Return (x, y) of the center of cell containing provided text 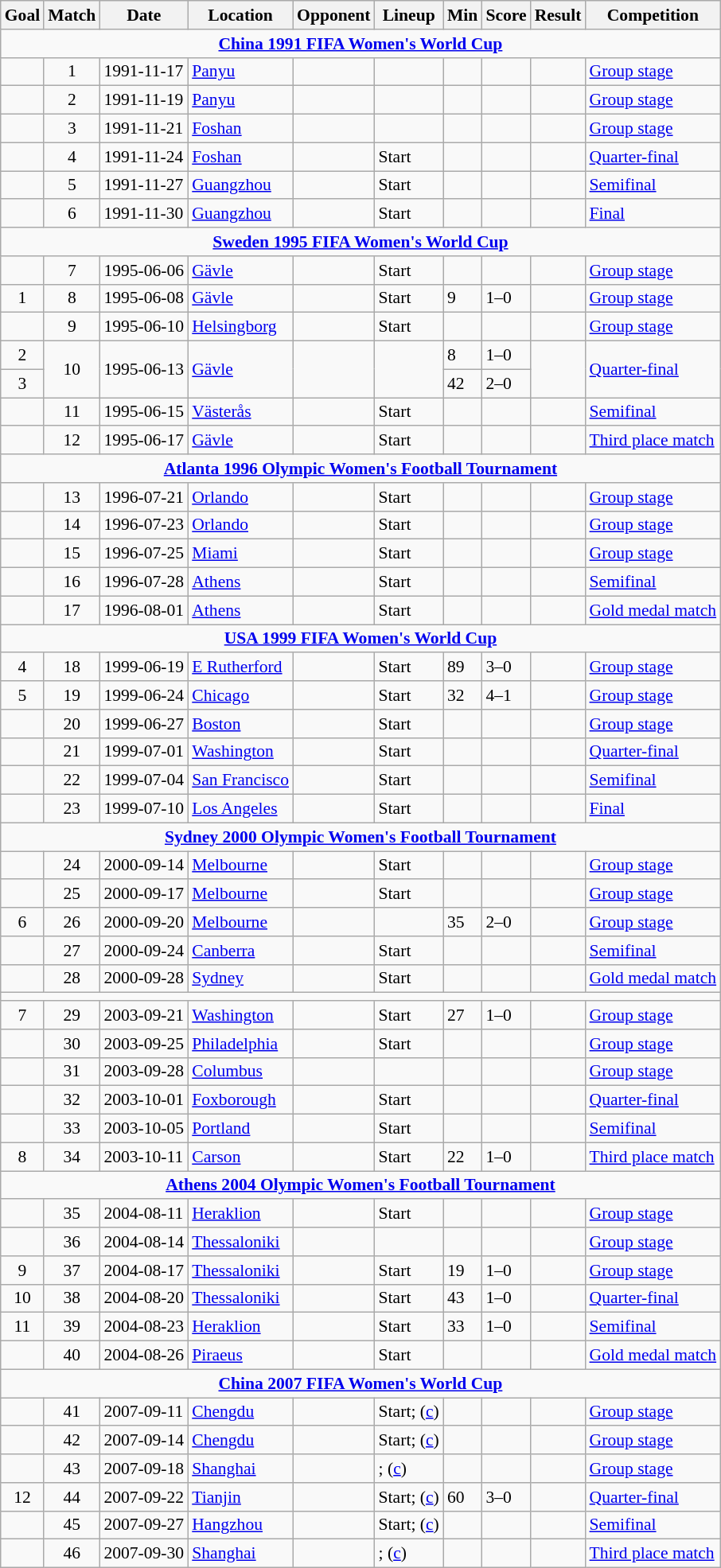
2007-09-30 (143, 1554)
18 (72, 667)
Piraeus (240, 1356)
1991-11-24 (143, 157)
36 (72, 1242)
1999-07-04 (143, 780)
2007-09-18 (143, 1469)
1991-11-21 (143, 129)
21 (72, 752)
1991-11-19 (143, 100)
46 (72, 1554)
Result (559, 15)
Score (506, 15)
Västerås (240, 412)
29 (72, 1015)
China 1991 FIFA Women's World Cup (360, 44)
25 (72, 894)
1996-07-23 (143, 525)
1996-08-01 (143, 610)
89 (463, 667)
2003-10-05 (143, 1129)
2004-08-11 (143, 1214)
23 (72, 809)
Goal (22, 15)
1996-07-28 (143, 582)
2007-09-14 (143, 1441)
Athens 2004 Olympic Women's Football Tournament (360, 1185)
31 (72, 1072)
Miami (240, 554)
2000-09-17 (143, 894)
15 (72, 554)
1995-06-10 (143, 327)
2000-09-24 (143, 951)
Atlanta 1996 Olympic Women's Football Tournament (360, 469)
30 (72, 1044)
Sweden 1995 FIFA Women's World Cup (360, 242)
1995-06-15 (143, 412)
1999-06-19 (143, 667)
2000-09-14 (143, 866)
1991-11-30 (143, 214)
1995-06-17 (143, 441)
2007-09-22 (143, 1497)
2007-09-27 (143, 1525)
1999-06-24 (143, 695)
Chicago (240, 695)
20 (72, 724)
34 (72, 1157)
24 (72, 866)
38 (72, 1298)
Match (72, 15)
Carson (240, 1157)
2003-09-21 (143, 1015)
2000-09-28 (143, 979)
60 (463, 1497)
Lineup (409, 15)
1996-07-25 (143, 554)
2004-08-14 (143, 1242)
2004-08-23 (143, 1327)
2004-08-26 (143, 1356)
1995-06-06 (143, 270)
1999-07-01 (143, 752)
1999-07-10 (143, 809)
Los Angeles (240, 809)
1991-11-17 (143, 72)
San Francisco (240, 780)
28 (72, 979)
Portland (240, 1129)
17 (72, 610)
2003-09-28 (143, 1072)
1995-06-13 (143, 369)
44 (72, 1497)
2003-10-01 (143, 1100)
45 (72, 1525)
Foxborough (240, 1100)
E Rutherford (240, 667)
2003-10-11 (143, 1157)
2007-09-11 (143, 1412)
Helsingborg (240, 327)
26 (72, 922)
Canberra (240, 951)
2000-09-20 (143, 922)
13 (72, 497)
40 (72, 1356)
1996-07-21 (143, 497)
37 (72, 1270)
1991-11-27 (143, 185)
Opponent (334, 15)
Competition (653, 15)
Min (463, 15)
Hangzhou (240, 1525)
2004-08-20 (143, 1298)
Tianjin (240, 1497)
1999-06-27 (143, 724)
Location (240, 15)
2003-09-25 (143, 1044)
China 2007 FIFA Women's World Cup (360, 1383)
Philadelphia (240, 1044)
41 (72, 1412)
Sydney 2000 Olympic Women's Football Tournament (360, 837)
1995-06-08 (143, 298)
Sydney (240, 979)
4–1 (506, 695)
16 (72, 582)
14 (72, 525)
39 (72, 1327)
Columbus (240, 1072)
2004-08-17 (143, 1270)
Date (143, 15)
Boston (240, 724)
USA 1999 FIFA Women's World Cup (360, 639)
